Provide the (X, Y) coordinate of the cell's center where the given text is located.  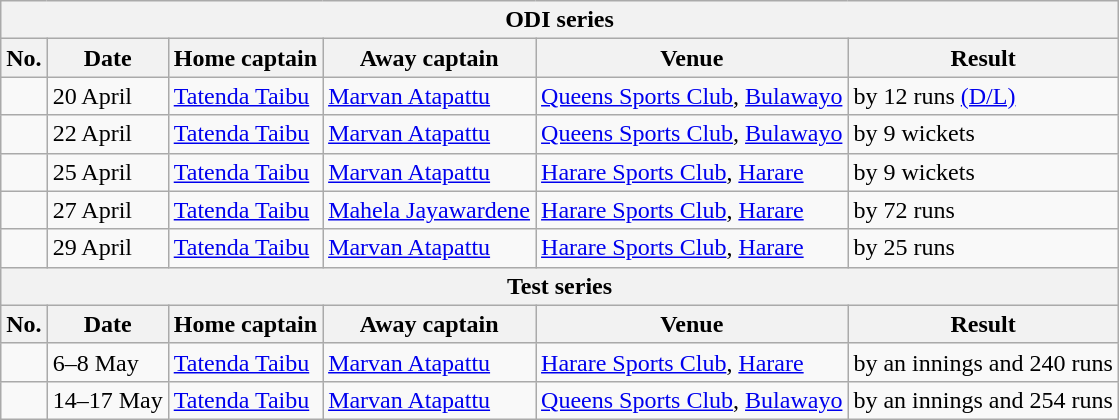
29 April (108, 248)
6–8 May (108, 362)
25 April (108, 172)
by 25 runs (983, 248)
22 April (108, 134)
27 April (108, 210)
by 12 runs (D/L) (983, 96)
Test series (560, 286)
Mahela Jayawardene (430, 210)
20 April (108, 96)
by 72 runs (983, 210)
14–17 May (108, 400)
ODI series (560, 20)
by an innings and 254 runs (983, 400)
by an innings and 240 runs (983, 362)
